Output the (X, Y) coordinate of the center of the cell containing the given text.  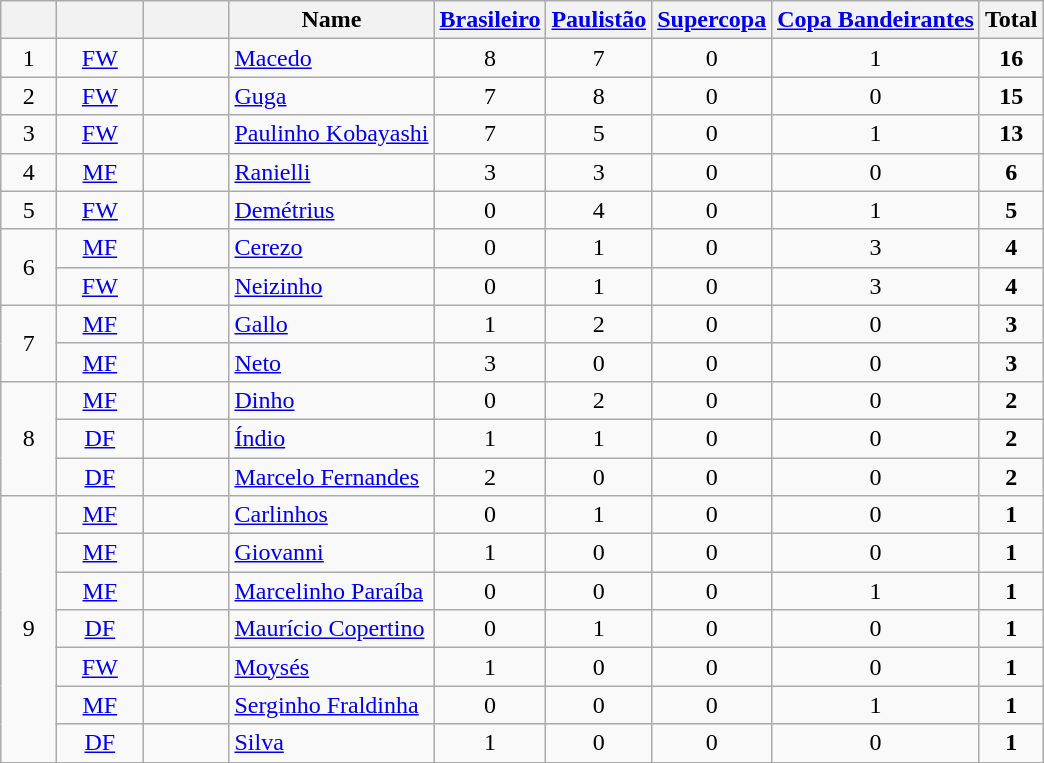
Índio (332, 438)
Marcelo Fernandes (332, 477)
Serginho Fraldinha (332, 705)
Brasileiro (490, 20)
15 (1011, 96)
Paulinho Kobayashi (332, 134)
Marcelinho Paraíba (332, 591)
Neizinho (332, 286)
Guga (332, 96)
Moysés (332, 667)
Ranielli (332, 172)
Giovanni (332, 553)
9 (29, 629)
Carlinhos (332, 515)
Paulistão (599, 20)
Copa Bandeirantes (876, 20)
Total (1011, 20)
Dinho (332, 400)
16 (1011, 58)
Neto (332, 362)
Supercopa (712, 20)
13 (1011, 134)
Macedo (332, 58)
Silva (332, 743)
Maurício Copertino (332, 629)
Name (332, 20)
Cerezo (332, 248)
Demétrius (332, 210)
Gallo (332, 324)
